Search for the cell housing the specified text and yield its [x, y] center coordinate. 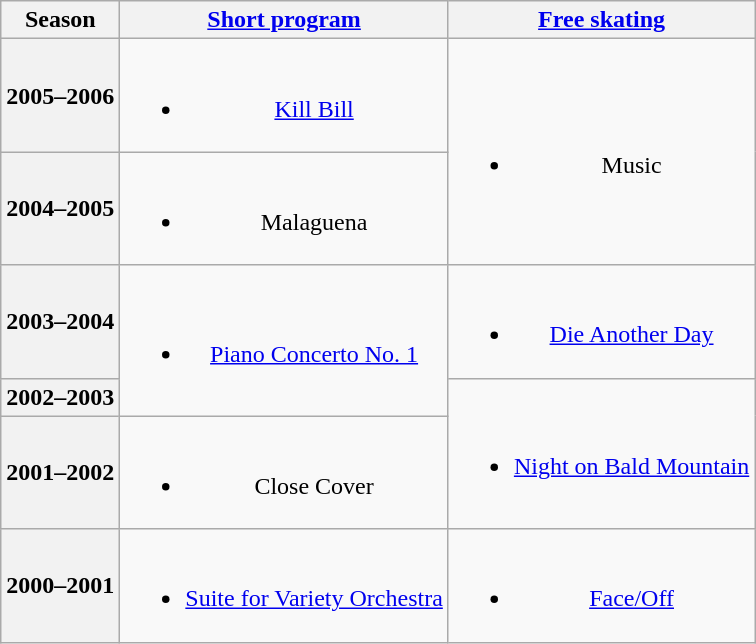
Kill Bill [284, 96]
Piano Concerto No. 1 [284, 340]
2003–2004 [60, 322]
Suite for Variety Orchestra [284, 586]
Short program [284, 20]
2002–2003 [60, 397]
Free skating [601, 20]
Close Cover [284, 472]
Season [60, 20]
2004–2005 [60, 208]
Music [601, 152]
Die Another Day [601, 322]
2001–2002 [60, 472]
Face/Off [601, 586]
Malaguena [284, 208]
Night on Bald Mountain [601, 454]
2000–2001 [60, 586]
2005–2006 [60, 96]
